Scan for the cell matching the given text and deliver its (X, Y) coordinate at center. 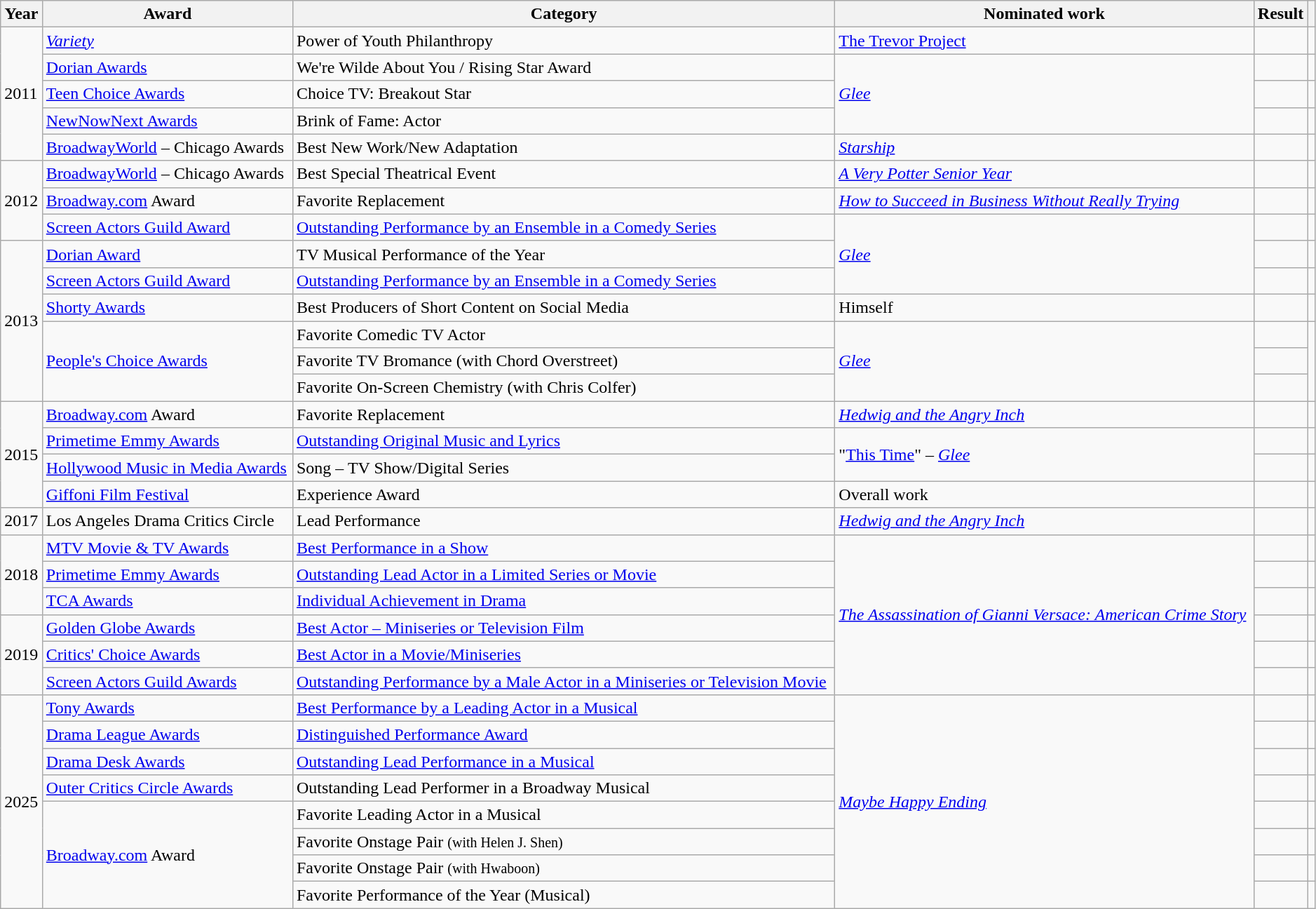
Best Performance by a Leading Actor in a Musical (564, 708)
Song – TV Show/Digital Series (564, 468)
Result (1280, 14)
Variety (167, 41)
Individual Achievement in Drama (564, 601)
Favorite On-Screen Chemistry (with Chris Colfer) (564, 388)
How to Succeed in Business Without Really Trying (1045, 201)
2019 (22, 654)
Outstanding Lead Performer in a Broadway Musical (564, 788)
Overall work (1045, 494)
Drama Desk Awards (167, 761)
Year (22, 14)
Favorite Comedic TV Actor (564, 335)
Maybe Happy Ending (1045, 801)
Favorite Onstage Pair (with Helen J. Shen) (564, 842)
2017 (22, 521)
Golden Globe Awards (167, 628)
Outer Critics Circle Awards (167, 788)
Outstanding Lead Performance in a Musical (564, 761)
Outstanding Performance by a Male Actor in a Miniseries or Television Movie (564, 681)
Lead Performance (564, 521)
Category (564, 14)
2018 (22, 574)
2011 (22, 94)
We're Wilde About You / Rising Star Award (564, 67)
Outstanding Lead Actor in a Limited Series or Movie (564, 574)
Screen Actors Guild Awards (167, 681)
MTV Movie & TV Awards (167, 548)
Los Angeles Drama Critics Circle (167, 521)
Favorite Leading Actor in a Musical (564, 815)
Starship (1045, 147)
A Very Potter Senior Year (1045, 174)
Drama League Awards (167, 734)
Favorite Onstage Pair (with Hwaboon) (564, 868)
Dorian Award (167, 254)
Favorite Performance of the Year (Musical) (564, 895)
Giffoni Film Festival (167, 494)
Power of Youth Philanthropy (564, 41)
Favorite TV Bromance (with Chord Overstreet) (564, 361)
Best Special Theatrical Event (564, 174)
2013 (22, 321)
The Trevor Project (1045, 41)
Dorian Awards (167, 67)
Shorty Awards (167, 307)
TV Musical Performance of the Year (564, 254)
2012 (22, 201)
Best Producers of Short Content on Social Media (564, 307)
NewNowNext Awards (167, 121)
Outstanding Original Music and Lyrics (564, 441)
People's Choice Awards (167, 361)
TCA Awards (167, 601)
2025 (22, 801)
"This Time" – Glee (1045, 454)
Distinguished Performance Award (564, 734)
Experience Award (564, 494)
Tony Awards (167, 708)
Best Actor – Miniseries or Television Film (564, 628)
Brink of Fame: Actor (564, 121)
Hollywood Music in Media Awards (167, 468)
Teen Choice Awards (167, 94)
2015 (22, 454)
Himself (1045, 307)
Award (167, 14)
Best Performance in a Show (564, 548)
Best Actor in a Movie/Miniseries (564, 654)
Choice TV: Breakout Star (564, 94)
The Assassination of Gianni Versace: American Crime Story (1045, 614)
Critics' Choice Awards (167, 654)
Nominated work (1045, 14)
Best New Work/New Adaptation (564, 147)
